Locate the cell with the specified text and output its (x, y) center coordinate. 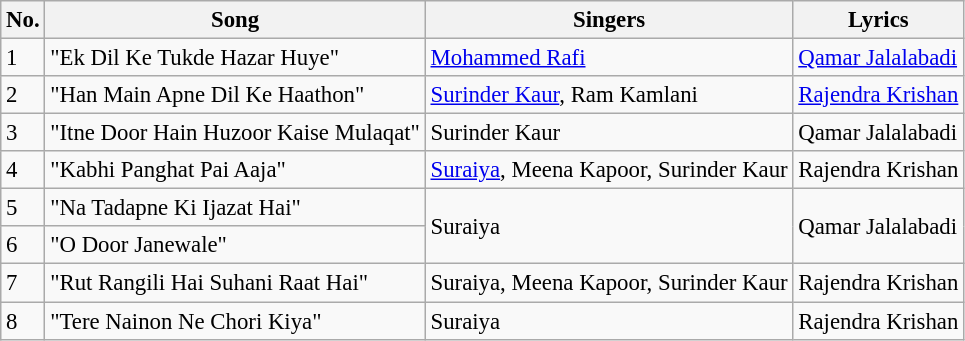
"Ek Dil Ke Tukde Hazar Huye" (235, 58)
Mohammed Rafi (609, 58)
7 (23, 283)
6 (23, 245)
4 (23, 170)
3 (23, 133)
Surinder Kaur, Ram Kamlani (609, 95)
"Itne Door Hain Huzoor Kaise Mulaqat" (235, 133)
"Rut Rangili Hai Suhani Raat Hai" (235, 283)
Surinder Kaur (609, 133)
2 (23, 95)
"Tere Nainon Ne Chori Kiya" (235, 321)
Singers (609, 20)
"Kabhi Panghat Pai Aaja" (235, 170)
Song (235, 20)
"O Door Janewale" (235, 245)
1 (23, 58)
"Han Main Apne Dil Ke Haathon" (235, 95)
5 (23, 208)
8 (23, 321)
Lyrics (878, 20)
"Na Tadapne Ki Ijazat Hai" (235, 208)
No. (23, 20)
